Scan for the cell matching the given text and deliver its [X, Y] coordinate at center. 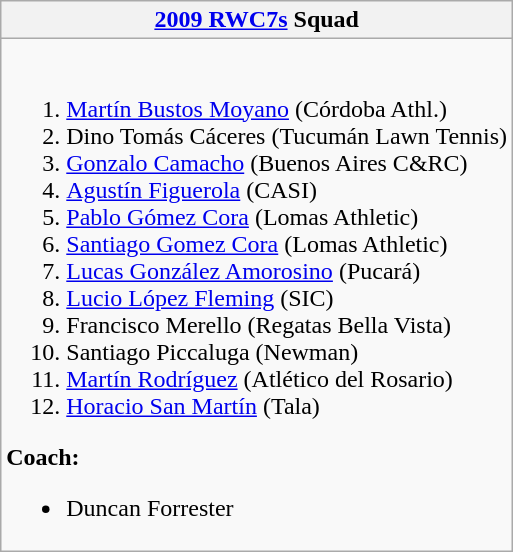
2009 RWC7s Squad [257, 20]
